Search for the cell housing the specified text and yield its [X, Y] center coordinate. 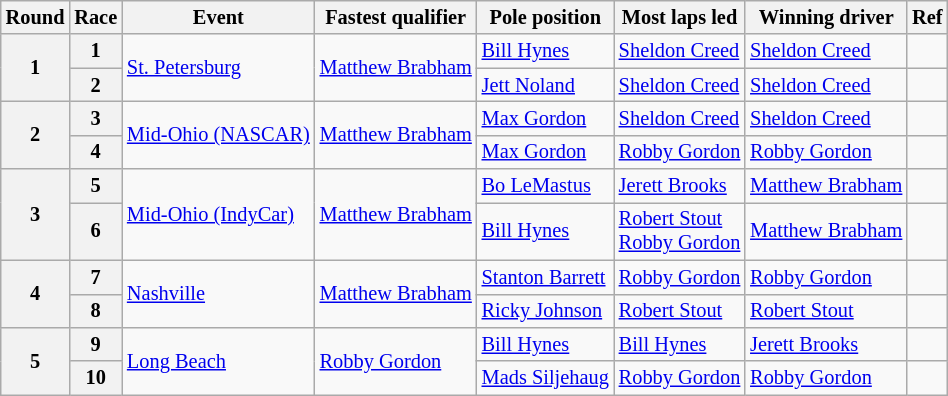
10 [96, 378]
Event [218, 17]
Ricky Johnson [546, 311]
Long Beach [218, 360]
9 [96, 344]
Pole position [546, 17]
Ref [927, 17]
Mid-Ohio (NASCAR) [218, 134]
8 [96, 311]
Winning driver [826, 17]
Mads Siljehaug [546, 378]
Mid-Ohio (IndyCar) [218, 214]
Fastest qualifier [396, 17]
Robert Stout Robby Gordon [680, 231]
Stanton Barrett [546, 277]
Round [36, 17]
Most laps led [680, 17]
Bo LeMastus [546, 186]
6 [96, 231]
7 [96, 277]
Jett Noland [546, 85]
St. Petersburg [218, 68]
Race [96, 17]
Nashville [218, 294]
